Return the (X, Y) coordinate for the center point of the cell that contains the specified text.  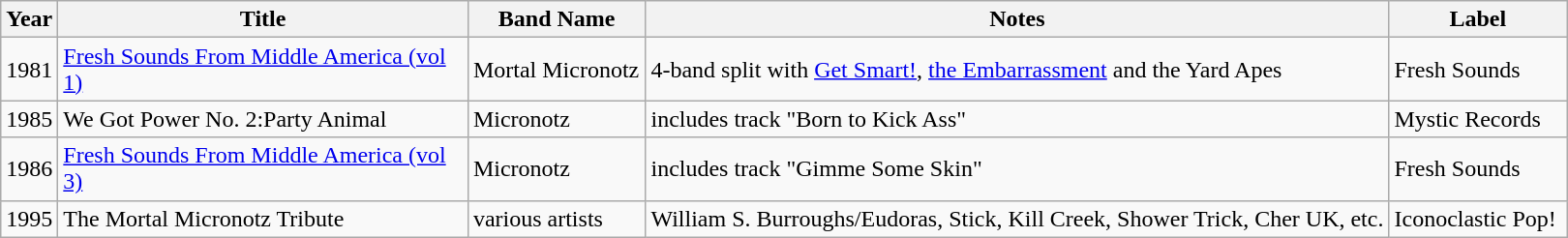
Fresh Sounds From Middle America (vol 1) (263, 70)
Mystic Records (1478, 119)
Notes (1017, 19)
Title (263, 19)
various artists (557, 219)
Iconoclastic Pop! (1478, 219)
1985 (29, 119)
Label (1478, 19)
Fresh Sounds From Middle America (vol 3) (263, 168)
1995 (29, 219)
4-band split with Get Smart!, the Embarrassment and the Yard Apes (1017, 70)
includes track "Gimme Some Skin" (1017, 168)
The Mortal Micronotz Tribute (263, 219)
Band Name (557, 19)
includes track "Born to Kick Ass" (1017, 119)
We Got Power No. 2:Party Animal (263, 119)
1986 (29, 168)
Mortal Micronotz (557, 70)
Year (29, 19)
1981 (29, 70)
William S. Burroughs/Eudoras, Stick, Kill Creek, Shower Trick, Cher UK, etc. (1017, 219)
